Identify which cell holds the provided text, then report its [x, y] central coordinate. 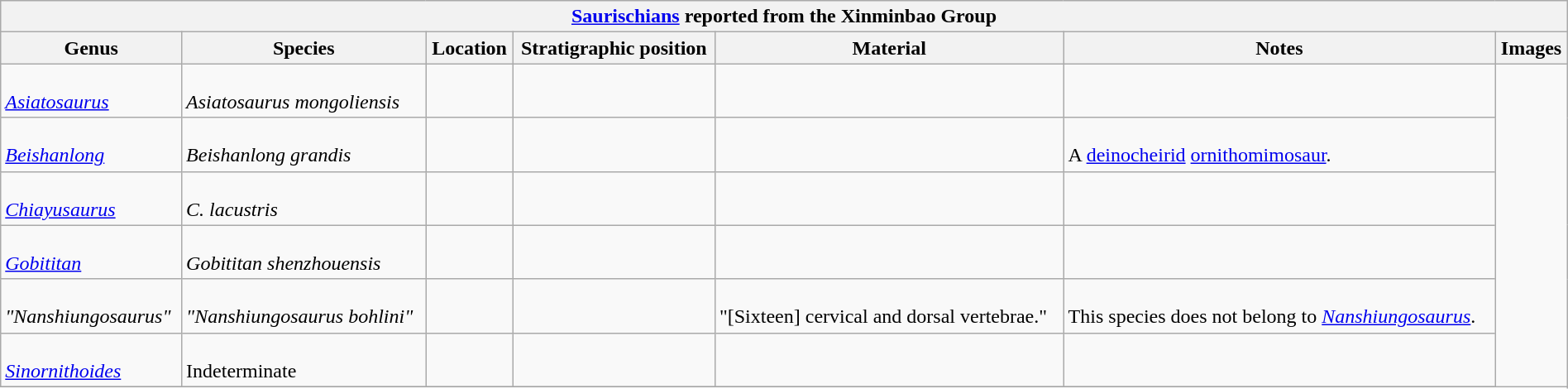
Indeterminate [304, 359]
Genus [91, 48]
Asiatosaurus mongoliensis [304, 91]
Beishanlong grandis [304, 144]
"[Sixteen] cervical and dorsal vertebrae." [889, 306]
Images [1532, 48]
Asiatosaurus [91, 91]
Gobititan shenzhouensis [304, 252]
"Nanshiungosaurus" [91, 306]
A deinocheirid ornithomimosaur. [1279, 144]
Material [889, 48]
Chiayusaurus [91, 199]
Saurischians reported from the Xinminbao Group [784, 17]
Location [470, 48]
Beishanlong [91, 144]
Species [304, 48]
"Nanshiungosaurus bohlini" [304, 306]
C. lacustris [304, 199]
Gobititan [91, 252]
Sinornithoides [91, 359]
Stratigraphic position [614, 48]
This species does not belong to Nanshiungosaurus. [1279, 306]
Notes [1279, 48]
